Search for the cell housing the specified text and yield its [X, Y] center coordinate. 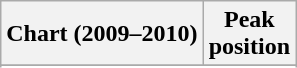
Peakposition [249, 34]
Chart (2009–2010) [102, 34]
